Locate the cell with the specified text and output its [x, y] center coordinate. 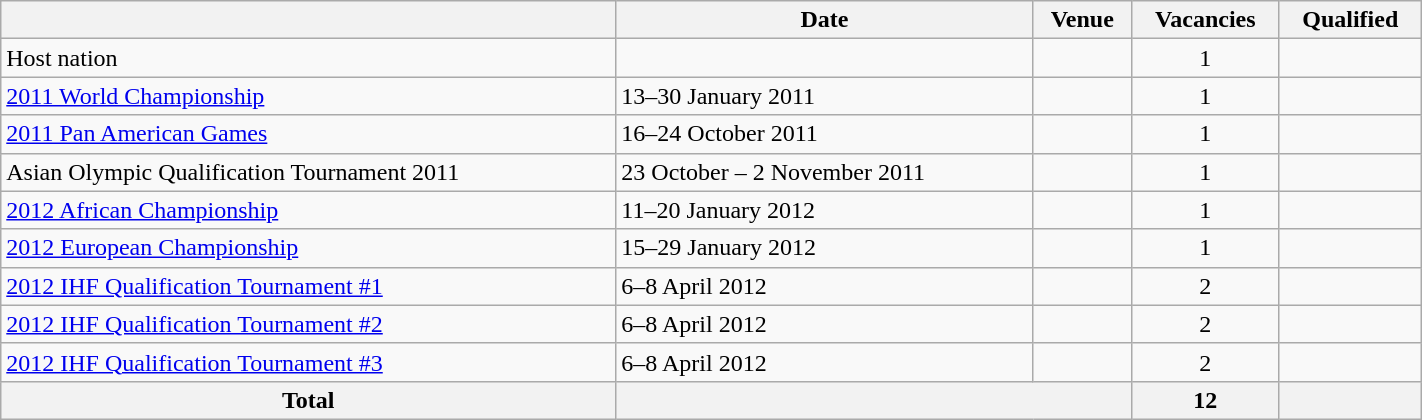
2012 IHF Qualification Tournament #2 [308, 324]
2012 European Championship [308, 248]
Qualified [1350, 20]
Host nation [308, 58]
13–30 January 2011 [824, 96]
15–29 January 2012 [824, 248]
Date [824, 20]
16–24 October 2011 [824, 134]
11–20 January 2012 [824, 210]
2011 World Championship [308, 96]
23 October – 2 November 2011 [824, 172]
2012 IHF Qualification Tournament #3 [308, 362]
Vacancies [1205, 20]
2011 Pan American Games [308, 134]
12 [1205, 400]
2012 IHF Qualification Tournament #1 [308, 286]
Asian Olympic Qualification Tournament 2011 [308, 172]
Venue [1082, 20]
Total [308, 400]
2012 African Championship [308, 210]
